Return [x, y] of the center of cell containing provided text 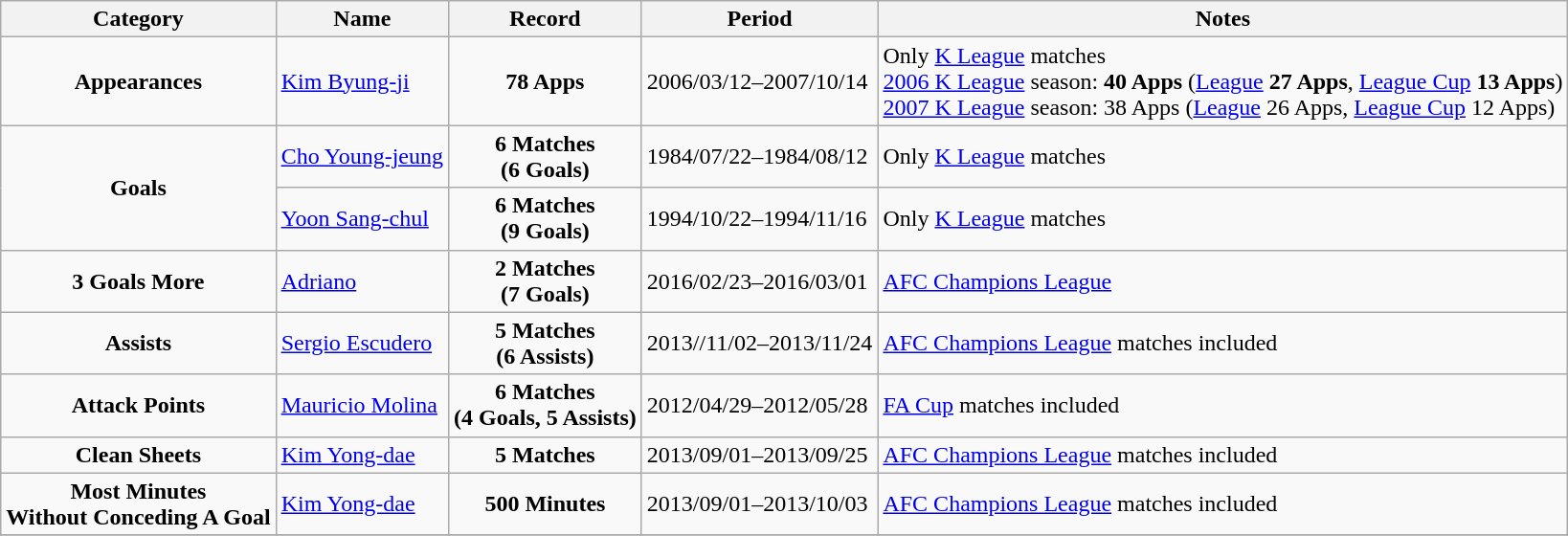
FA Cup matches included [1223, 406]
6 Matches(4 Goals, 5 Assists) [546, 406]
5 Matches [546, 455]
2013/09/01–2013/10/03 [760, 503]
Assists [138, 343]
3 Goals More [138, 281]
Record [546, 19]
2 Matches(7 Goals) [546, 281]
AFC Champions League [1223, 281]
6 Matches(6 Goals) [546, 157]
Mauricio Molina [362, 406]
2016/02/23–2016/03/01 [760, 281]
Category [138, 19]
Cho Young-jeung [362, 157]
500 Minutes [546, 503]
Sergio Escudero [362, 343]
2006/03/12–2007/10/14 [760, 81]
2012/04/29–2012/05/28 [760, 406]
6 Matches(9 Goals) [546, 218]
78 Apps [546, 81]
Kim Byung-ji [362, 81]
Most MinutesWithout Conceding A Goal [138, 503]
Goals [138, 188]
5 Matches(6 Assists) [546, 343]
2013/09/01–2013/09/25 [760, 455]
Period [760, 19]
Attack Points [138, 406]
2013//11/02–2013/11/24 [760, 343]
Name [362, 19]
Yoon Sang-chul [362, 218]
Appearances [138, 81]
Adriano [362, 281]
Clean Sheets [138, 455]
Notes [1223, 19]
1984/07/22–1984/08/12 [760, 157]
1994/10/22–1994/11/16 [760, 218]
